Pinpoint the cell where the given text exists, returning its (X, Y) midpoint coordinate. 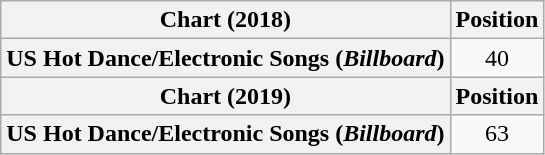
63 (497, 134)
40 (497, 58)
Chart (2019) (226, 96)
Chart (2018) (226, 20)
